Detect which cell encompasses the target text, then output its [X, Y] center coordinate. 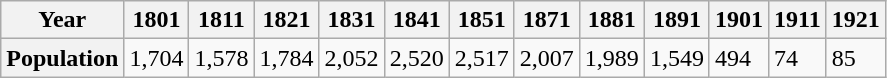
1,704 [156, 58]
1921 [856, 20]
1,989 [612, 58]
85 [856, 58]
1901 [738, 20]
2,007 [546, 58]
Year [62, 20]
1871 [546, 20]
1821 [286, 20]
1911 [797, 20]
1,578 [222, 58]
2,520 [416, 58]
2,517 [482, 58]
1831 [352, 20]
74 [797, 58]
1881 [612, 20]
1891 [676, 20]
1851 [482, 20]
1811 [222, 20]
1,784 [286, 58]
Population [62, 58]
1,549 [676, 58]
1801 [156, 20]
1841 [416, 20]
494 [738, 58]
2,052 [352, 58]
